Detect which cell encompasses the target text, then output its [x, y] center coordinate. 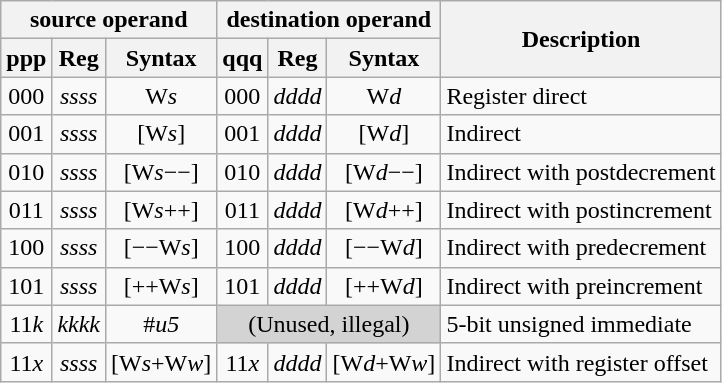
source operand [109, 20]
11k [26, 324]
Indirect with postincrement [581, 210]
[++Wd] [384, 286]
[Ws+Ww] [162, 362]
[Wd−−] [384, 172]
#u5 [162, 324]
[Wd] [384, 134]
ppp [26, 58]
destination operand [329, 20]
Indirect with postdecrement [581, 172]
Indirect [581, 134]
Wd [384, 96]
Indirect with predecrement [581, 248]
(Unused, illegal) [329, 324]
[Wd+Ww] [384, 362]
Description [581, 39]
5-bit unsigned immediate [581, 324]
[++Ws] [162, 286]
[Ws] [162, 134]
Ws [162, 96]
Indirect with register offset [581, 362]
[−−Wd] [384, 248]
[Ws++] [162, 210]
[−−Ws] [162, 248]
qqq [242, 58]
[Ws−−] [162, 172]
Register direct [581, 96]
Indirect with preincrement [581, 286]
[Wd++] [384, 210]
kkkk [79, 324]
